Provide the [X, Y] coordinate of the cell's center where the given text is located.  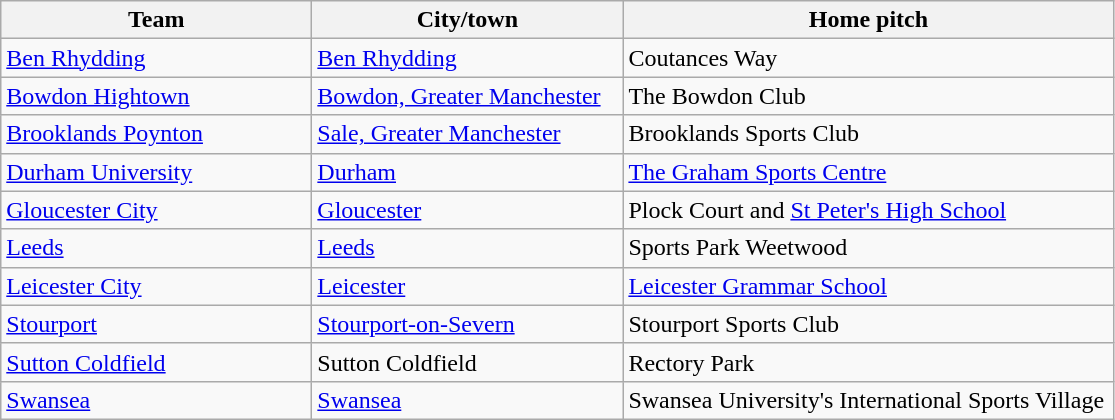
Leicester Grammar School [868, 286]
Brooklands Poynton [156, 134]
The Graham Sports Centre [868, 172]
Swansea University's International Sports Village [868, 400]
Sale, Greater Manchester [468, 134]
Team [156, 20]
Durham [468, 172]
Leicester City [156, 286]
Home pitch [868, 20]
Gloucester [468, 210]
Bowdon Hightown [156, 96]
Coutances Way [868, 58]
Stourport Sports Club [868, 324]
Stourport [156, 324]
Bowdon, Greater Manchester [468, 96]
Gloucester City [156, 210]
Rectory Park [868, 362]
Plock Court and St Peter's High School [868, 210]
The Bowdon Club [868, 96]
Brooklands Sports Club [868, 134]
Sports Park Weetwood [868, 248]
City/town [468, 20]
Stourport-on-Severn [468, 324]
Leicester [468, 286]
Durham University [156, 172]
